Locate the cell with the specified text and output its (x, y) center coordinate. 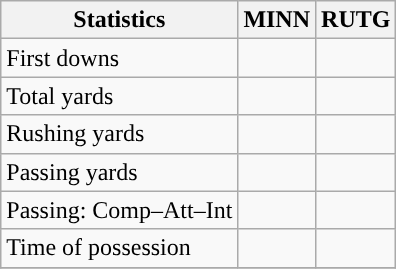
Time of possession (120, 248)
Statistics (120, 20)
RUTG (356, 20)
Rushing yards (120, 134)
Total yards (120, 96)
First downs (120, 58)
Passing: Comp–Att–Int (120, 210)
Passing yards (120, 172)
MINN (277, 20)
